Scan for the cell matching the given text and deliver its [X, Y] coordinate at center. 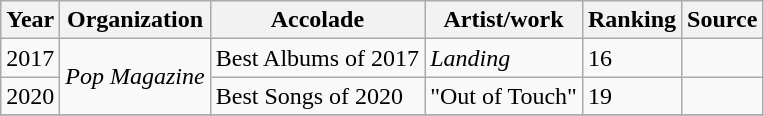
Ranking [632, 20]
Year [30, 20]
"Out of Touch" [504, 96]
Best Songs of 2020 [317, 96]
Artist/work [504, 20]
Accolade [317, 20]
Best Albums of 2017 [317, 58]
Organization [135, 20]
2020 [30, 96]
2017 [30, 58]
Source [722, 20]
Pop Magazine [135, 77]
19 [632, 96]
Landing [504, 58]
16 [632, 58]
